Provide the [x, y] coordinate of the cell's center where the given text is located.  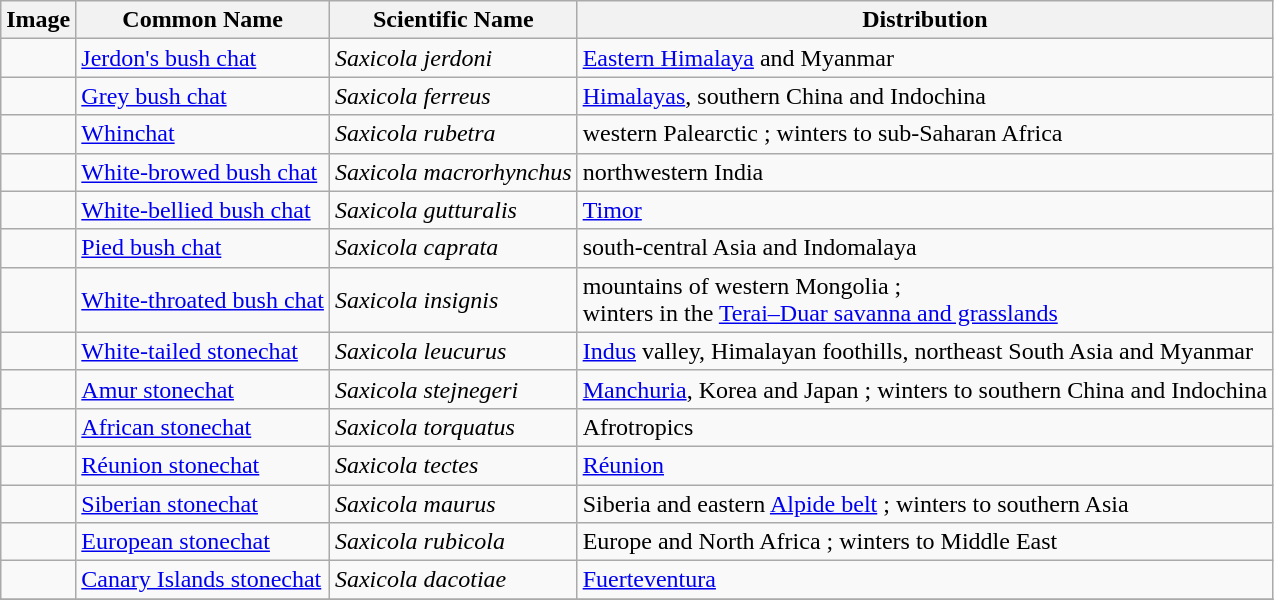
Saxicola maurus [453, 503]
Afrotropics [925, 427]
Saxicola gutturalis [453, 210]
Saxicola jerdoni [453, 58]
south-central Asia and Indomalaya [925, 248]
Saxicola leucurus [453, 351]
Saxicola rubetra [453, 134]
Manchuria, Korea and Japan ; winters to southern China and Indochina [925, 389]
European stonechat [203, 542]
Saxicola tectes [453, 465]
Saxicola dacotiae [453, 580]
Réunion stonechat [203, 465]
Image [38, 20]
western Palearctic ; winters to sub-Saharan Africa [925, 134]
Réunion [925, 465]
Saxicola torquatus [453, 427]
Pied bush chat [203, 248]
Whinchat [203, 134]
Siberian stonechat [203, 503]
Europe and North Africa ; winters to Middle East [925, 542]
White-throated bush chat [203, 300]
African stonechat [203, 427]
Siberia and eastern Alpide belt ; winters to southern Asia [925, 503]
White-bellied bush chat [203, 210]
northwestern India [925, 172]
Saxicola rubicola [453, 542]
Grey bush chat [203, 96]
Amur stonechat [203, 389]
mountains of western Mongolia ;winters in the Terai–Duar savanna and grasslands [925, 300]
Canary Islands stonechat [203, 580]
Saxicola stejnegeri [453, 389]
Jerdon's bush chat [203, 58]
Fuerteventura [925, 580]
White-browed bush chat [203, 172]
Eastern Himalaya and Myanmar [925, 58]
Saxicola ferreus [453, 96]
Indus valley, Himalayan foothills, northeast South Asia and Myanmar [925, 351]
Saxicola insignis [453, 300]
Saxicola caprata [453, 248]
Distribution [925, 20]
White-tailed stonechat [203, 351]
Scientific Name [453, 20]
Timor [925, 210]
Common Name [203, 20]
Saxicola macrorhynchus [453, 172]
Himalayas, southern China and Indochina [925, 96]
